Scan for the cell matching the given text and deliver its [x, y] coordinate at center. 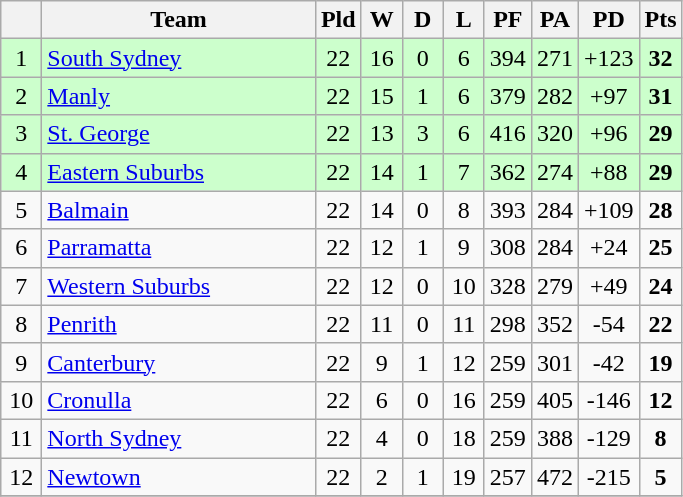
Team [179, 20]
+123 [608, 58]
-42 [608, 362]
301 [554, 362]
31 [660, 96]
257 [508, 477]
472 [554, 477]
-215 [608, 477]
274 [554, 172]
320 [554, 134]
PF [508, 20]
32 [660, 58]
394 [508, 58]
279 [554, 286]
298 [508, 324]
Cronulla [179, 400]
-146 [608, 400]
-129 [608, 438]
St. George [179, 134]
416 [508, 134]
+109 [608, 210]
Pld [338, 20]
+97 [608, 96]
D [422, 20]
308 [508, 248]
379 [508, 96]
Pts [660, 20]
PD [608, 20]
Western Suburbs [179, 286]
PA [554, 20]
388 [554, 438]
15 [382, 96]
328 [508, 286]
L [464, 20]
Parramatta [179, 248]
362 [508, 172]
+88 [608, 172]
352 [554, 324]
+24 [608, 248]
-54 [608, 324]
North Sydney [179, 438]
271 [554, 58]
+49 [608, 286]
Canterbury [179, 362]
W [382, 20]
25 [660, 248]
South Sydney [179, 58]
24 [660, 286]
Eastern Suburbs [179, 172]
Penrith [179, 324]
18 [464, 438]
Manly [179, 96]
13 [382, 134]
282 [554, 96]
Balmain [179, 210]
405 [554, 400]
+96 [608, 134]
393 [508, 210]
28 [660, 210]
Newtown [179, 477]
